Return the (x, y) coordinate for the center point of the cell that contains the specified text.  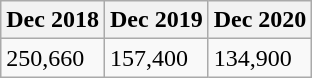
250,660 (53, 58)
Dec 2020 (260, 20)
157,400 (156, 58)
Dec 2018 (53, 20)
134,900 (260, 58)
Dec 2019 (156, 20)
